Return the (x, y) coordinate for the center point of the cell that contains the specified text.  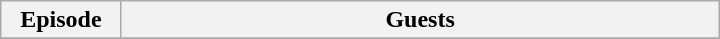
Episode (61, 20)
Guests (420, 20)
